Extract the (X, Y) coordinate from the center of the cell holding the provided text.  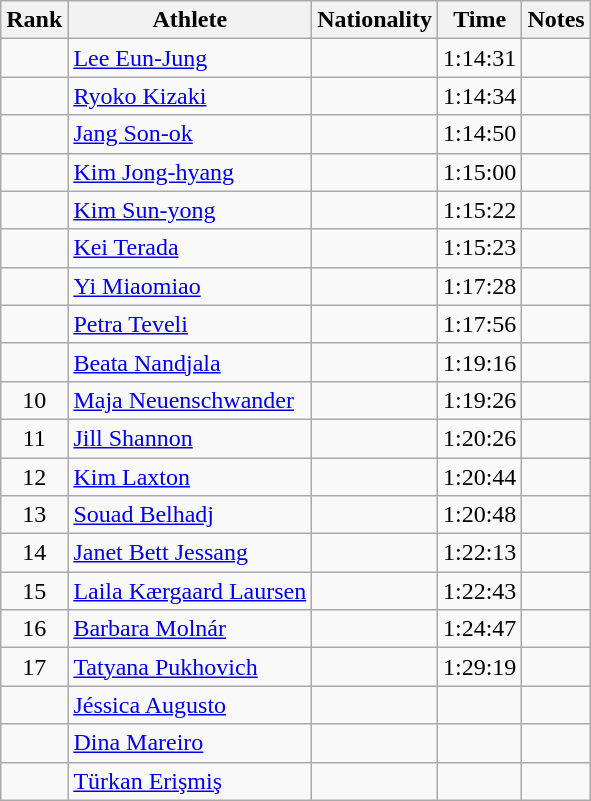
1:14:31 (479, 58)
Petra Teveli (190, 324)
1:20:44 (479, 477)
Yi Miaomiao (190, 286)
1:17:56 (479, 324)
Jéssica Augusto (190, 705)
12 (34, 477)
Barbara Molnár (190, 629)
15 (34, 591)
Dina Mareiro (190, 743)
Nationality (375, 20)
Rank (34, 20)
Kei Terada (190, 248)
1:19:16 (479, 362)
1:24:47 (479, 629)
1:19:26 (479, 400)
16 (34, 629)
1:20:48 (479, 515)
Athlete (190, 20)
Kim Laxton (190, 477)
10 (34, 400)
Ryoko Kizaki (190, 96)
17 (34, 667)
Notes (556, 20)
1:22:13 (479, 553)
Kim Sun-yong (190, 210)
Tatyana Pukhovich (190, 667)
1:14:34 (479, 96)
14 (34, 553)
Beata Nandjala (190, 362)
Jang Son-ok (190, 134)
Maja Neuenschwander (190, 400)
1:15:00 (479, 172)
Jill Shannon (190, 438)
Laila Kærgaard Laursen (190, 591)
Souad Belhadj (190, 515)
Kim Jong-hyang (190, 172)
1:17:28 (479, 286)
Janet Bett Jessang (190, 553)
11 (34, 438)
Lee Eun-Jung (190, 58)
1:15:22 (479, 210)
Türkan Erişmiş (190, 781)
1:22:43 (479, 591)
1:15:23 (479, 248)
1:20:26 (479, 438)
13 (34, 515)
1:29:19 (479, 667)
1:14:50 (479, 134)
Time (479, 20)
